Capture the cell that displays the provided text and extract its (X, Y) central coordinate. 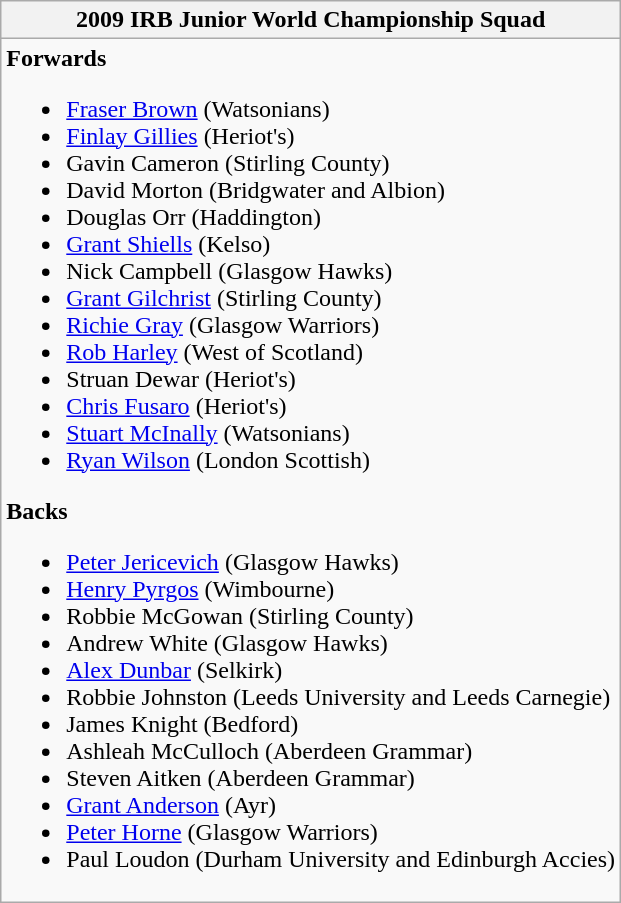
2009 IRB Junior World Championship Squad (311, 20)
